From the cell containing the given text, extract its center point as [x, y] coordinate. 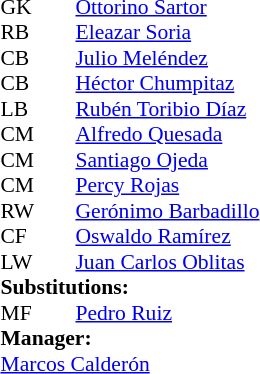
Julio Meléndez [167, 58]
Eleazar Soria [167, 33]
Alfredo Quesada [167, 135]
Pedro Ruiz [167, 313]
Substitutions: [130, 287]
LB [19, 109]
Santiago Ojeda [167, 160]
CF [19, 237]
LW [19, 262]
Oswaldo Ramírez [167, 237]
RB [19, 33]
Percy Rojas [167, 185]
Rubén Toribio Díaz [167, 109]
Juan Carlos Oblitas [167, 262]
Manager: [130, 339]
Gerónimo Barbadillo [167, 211]
MF [19, 313]
Héctor Chumpitaz [167, 83]
RW [19, 211]
